Identify which cell holds the provided text, then report its (X, Y) central coordinate. 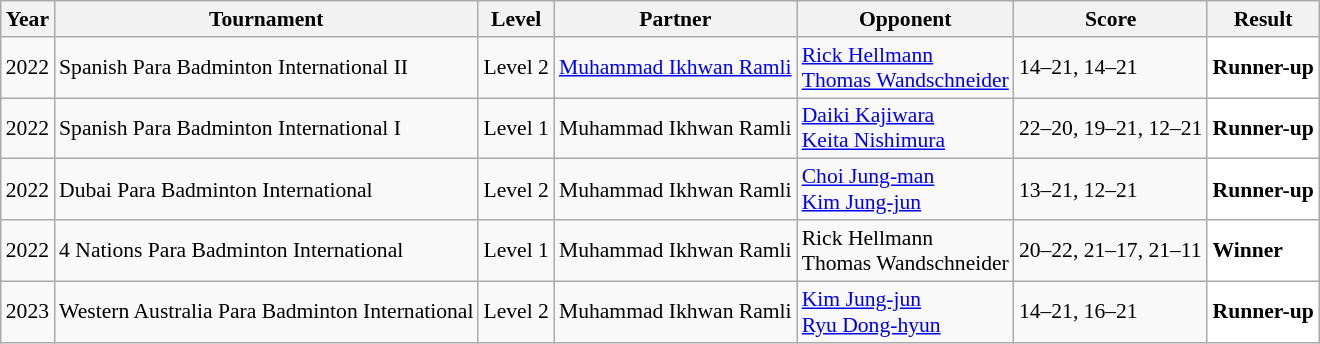
Dubai Para Badminton International (266, 190)
22–20, 19–21, 12–21 (1111, 128)
Western Australia Para Badminton International (266, 312)
Spanish Para Badminton International I (266, 128)
Opponent (906, 19)
2023 (28, 312)
Tournament (266, 19)
Partner (676, 19)
Result (1262, 19)
20–22, 21–17, 21–11 (1111, 250)
4 Nations Para Badminton International (266, 250)
Score (1111, 19)
13–21, 12–21 (1111, 190)
Level (516, 19)
Daiki Kajiwara Keita Nishimura (906, 128)
14–21, 16–21 (1111, 312)
Choi Jung-man Kim Jung-jun (906, 190)
Year (28, 19)
14–21, 14–21 (1111, 68)
Winner (1262, 250)
Spanish Para Badminton International II (266, 68)
Kim Jung-jun Ryu Dong-hyun (906, 312)
